Return [x, y] of the center of cell containing provided text 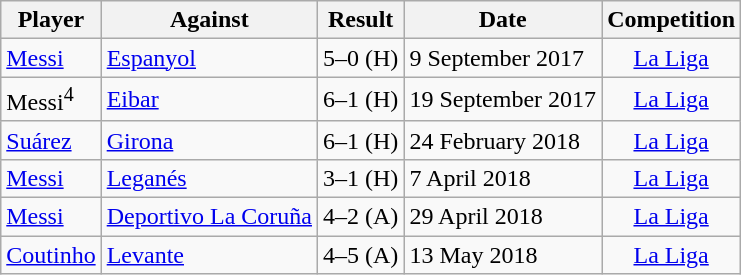
Date [503, 20]
3–1 (H) [361, 178]
Girona [209, 140]
7 April 2018 [503, 178]
Leganés [209, 178]
Suárez [51, 140]
4–5 (A) [361, 255]
29 April 2018 [503, 217]
Eibar [209, 100]
Result [361, 20]
Levante [209, 255]
19 September 2017 [503, 100]
Player [51, 20]
13 May 2018 [503, 255]
Coutinho [51, 255]
Against [209, 20]
5–0 (H) [361, 58]
Deportivo La Coruña [209, 217]
9 September 2017 [503, 58]
24 February 2018 [503, 140]
Espanyol [209, 58]
4–2 (A) [361, 217]
Competition [672, 20]
Messi4 [51, 100]
